Capture the cell that displays the provided text and extract its (X, Y) central coordinate. 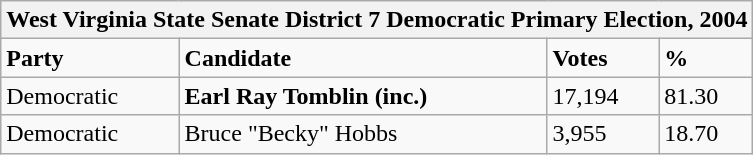
West Virginia State Senate District 7 Democratic Primary Election, 2004 (377, 20)
% (706, 58)
Party (90, 58)
3,955 (603, 134)
Candidate (363, 58)
Votes (603, 58)
81.30 (706, 96)
17,194 (603, 96)
Bruce "Becky" Hobbs (363, 134)
Earl Ray Tomblin (inc.) (363, 96)
18.70 (706, 134)
